Determine the [X, Y] coordinate at the center of the cell enclosing the given text.  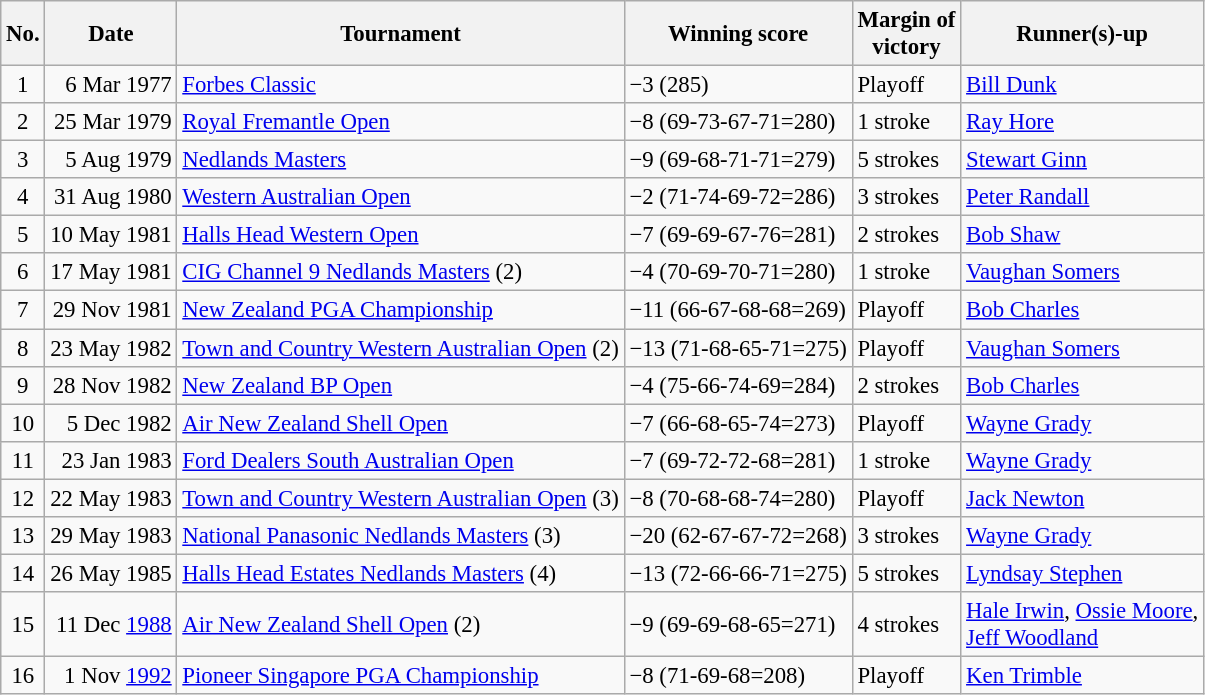
−2 (71-74-69-72=286) [738, 197]
23 May 1982 [111, 348]
13 [23, 536]
5 Aug 1979 [111, 160]
12 [23, 498]
New Zealand PGA Championship [400, 310]
Bill Dunk [1082, 85]
8 [23, 348]
Ray Hore [1082, 122]
Bob Shaw [1082, 235]
CIG Channel 9 Nedlands Masters (2) [400, 273]
−7 (66-68-65-74=273) [738, 423]
3 [23, 160]
16 [23, 675]
5 [23, 235]
2 [23, 122]
1 Nov 1992 [111, 675]
5 Dec 1982 [111, 423]
Peter Randall [1082, 197]
Air New Zealand Shell Open [400, 423]
10 May 1981 [111, 235]
7 [23, 310]
6 Mar 1977 [111, 85]
−13 (72-66-66-71=275) [738, 573]
−9 (69-69-68-65=271) [738, 624]
Halls Head Western Open [400, 235]
29 May 1983 [111, 536]
31 Aug 1980 [111, 197]
Winning score [738, 34]
Air New Zealand Shell Open (2) [400, 624]
Jack Newton [1082, 498]
4 strokes [906, 624]
23 Jan 1983 [111, 460]
Forbes Classic [400, 85]
Royal Fremantle Open [400, 122]
22 May 1983 [111, 498]
6 [23, 273]
1 [23, 85]
Halls Head Estates Nedlands Masters (4) [400, 573]
−7 (69-69-67-76=281) [738, 235]
−7 (69-72-72-68=281) [738, 460]
−11 (66-67-68-68=269) [738, 310]
−13 (71-68-65-71=275) [738, 348]
14 [23, 573]
10 [23, 423]
17 May 1981 [111, 273]
−9 (69-68-71-71=279) [738, 160]
−20 (62-67-67-72=268) [738, 536]
−3 (285) [738, 85]
Town and Country Western Australian Open (3) [400, 498]
−8 (70-68-68-74=280) [738, 498]
Tournament [400, 34]
4 [23, 197]
Ford Dealers South Australian Open [400, 460]
Lyndsay Stephen [1082, 573]
New Zealand BP Open [400, 385]
Western Australian Open [400, 197]
Town and Country Western Australian Open (2) [400, 348]
Pioneer Singapore PGA Championship [400, 675]
Runner(s)-up [1082, 34]
29 Nov 1981 [111, 310]
Stewart Ginn [1082, 160]
Hale Irwin, Ossie Moore, Jeff Woodland [1082, 624]
No. [23, 34]
Ken Trimble [1082, 675]
−8 (69-73-67-71=280) [738, 122]
25 Mar 1979 [111, 122]
Margin ofvictory [906, 34]
11 [23, 460]
−4 (75-66-74-69=284) [738, 385]
National Panasonic Nedlands Masters (3) [400, 536]
9 [23, 385]
−4 (70-69-70-71=280) [738, 273]
Date [111, 34]
Nedlands Masters [400, 160]
−8 (71-69-68=208) [738, 675]
26 May 1985 [111, 573]
28 Nov 1982 [111, 385]
11 Dec 1988 [111, 624]
15 [23, 624]
